Extract the (x, y) coordinate from the center of the cell holding the provided text.  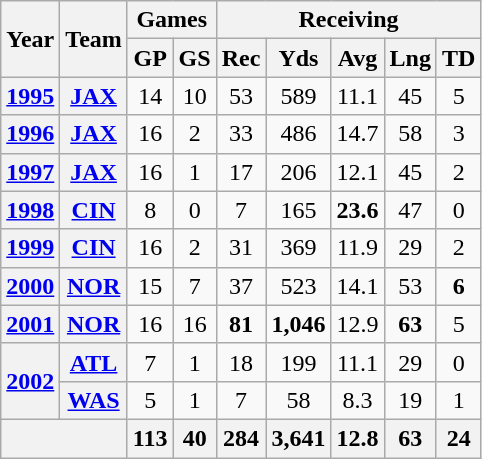
ATL (94, 362)
2000 (30, 286)
486 (298, 134)
165 (298, 210)
3,641 (298, 438)
12.9 (358, 324)
12.1 (358, 172)
8.3 (358, 400)
199 (298, 362)
6 (458, 286)
15 (150, 286)
TD (458, 58)
Team (94, 39)
17 (241, 172)
12.8 (358, 438)
Games (172, 20)
11.9 (358, 248)
14.7 (358, 134)
33 (241, 134)
1996 (30, 134)
Year (30, 39)
523 (298, 286)
14 (150, 96)
WAS (94, 400)
2001 (30, 324)
18 (241, 362)
19 (410, 400)
1997 (30, 172)
2002 (30, 381)
14.1 (358, 286)
40 (194, 438)
Lng (410, 58)
206 (298, 172)
37 (241, 286)
GS (194, 58)
284 (241, 438)
81 (241, 324)
GP (150, 58)
24 (458, 438)
3 (458, 134)
10 (194, 96)
47 (410, 210)
Receiving (348, 20)
Avg (358, 58)
113 (150, 438)
1998 (30, 210)
589 (298, 96)
8 (150, 210)
Yds (298, 58)
Rec (241, 58)
1999 (30, 248)
1995 (30, 96)
23.6 (358, 210)
1,046 (298, 324)
369 (298, 248)
31 (241, 248)
